Scan for the cell matching the given text and deliver its [X, Y] coordinate at center. 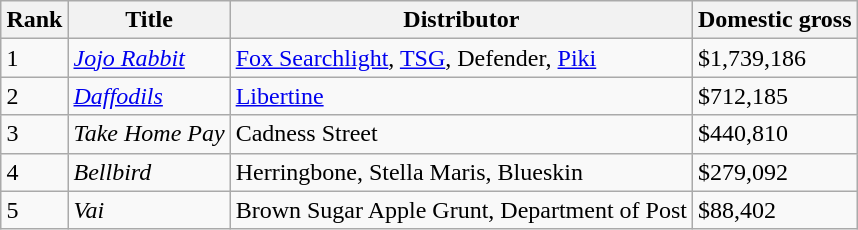
$279,092 [774, 172]
Cadness Street [461, 134]
$88,402 [774, 210]
2 [34, 96]
$712,185 [774, 96]
$440,810 [774, 134]
Rank [34, 20]
Vai [149, 210]
$1,739,186 [774, 58]
Brown Sugar Apple Grunt, Department of Post [461, 210]
Domestic gross [774, 20]
Bellbird [149, 172]
Take Home Pay [149, 134]
4 [34, 172]
Fox Searchlight, TSG, Defender, Piki [461, 58]
Daffodils [149, 96]
Jojo Rabbit [149, 58]
Herringbone, Stella Maris, Blueskin [461, 172]
5 [34, 210]
1 [34, 58]
3 [34, 134]
Title [149, 20]
Libertine [461, 96]
Distributor [461, 20]
